Extract the [x, y] coordinate from the center of the cell holding the provided text.  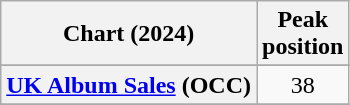
38 [303, 85]
Chart (2024) [129, 34]
Peakposition [303, 34]
UK Album Sales (OCC) [129, 85]
